Search for the cell housing the specified text and yield its [X, Y] center coordinate. 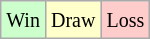
Win [24, 20]
Draw [72, 20]
Loss [126, 20]
